Locate the cell with the specified text and output its [X, Y] center coordinate. 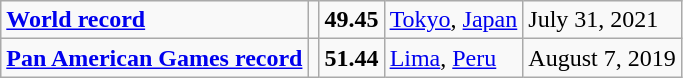
Tokyo, Japan [454, 20]
July 31, 2021 [602, 20]
49.45 [352, 20]
Lima, Peru [454, 58]
51.44 [352, 58]
Pan American Games record [154, 58]
World record [154, 20]
August 7, 2019 [602, 58]
